Output the (X, Y) coordinate of the center of the cell containing the given text.  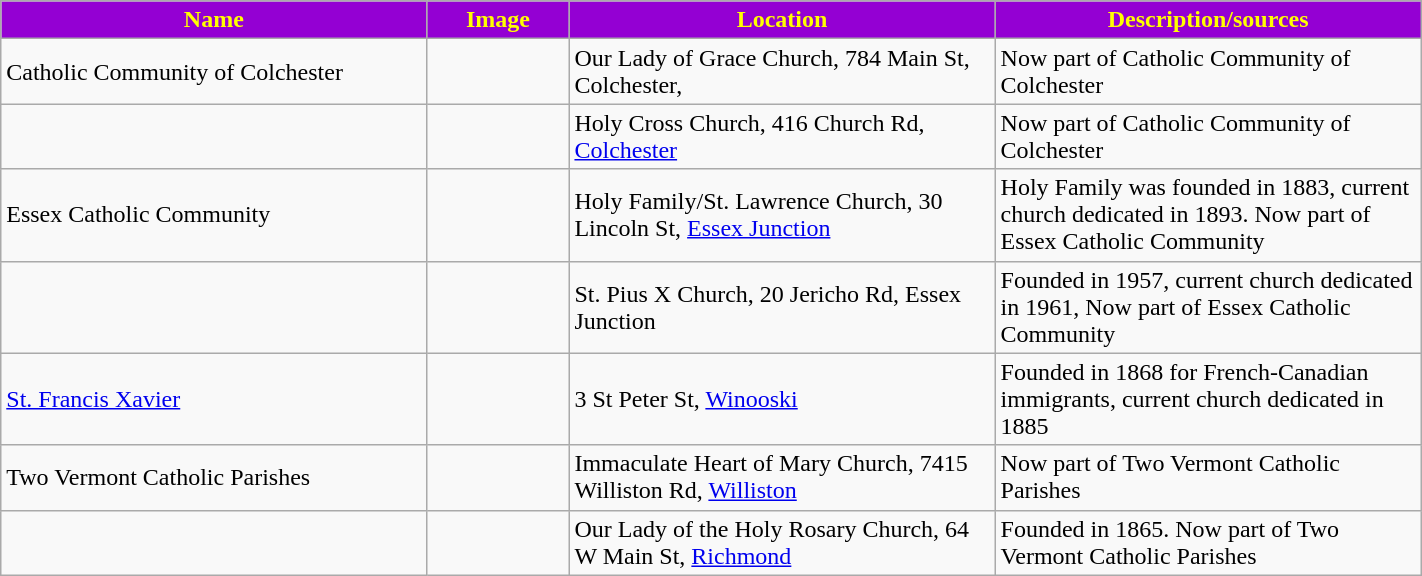
Catholic Community of Colchester (214, 72)
Two Vermont Catholic Parishes (214, 478)
Location (782, 20)
Founded in 1865. Now part of Two Vermont Catholic Parishes (1208, 542)
Our Lady of the Holy Rosary Church, 64 W Main St, Richmond (782, 542)
Now part of Two Vermont Catholic Parishes (1208, 478)
Founded in 1957, current church dedicated in 1961, Now part of Essex Catholic Community (1208, 307)
3 St Peter St, Winooski (782, 399)
Holy Cross Church, 416 Church Rd, Colchester (782, 136)
Holy Family was founded in 1883, current church dedicated in 1893. Now part of Essex Catholic Community (1208, 215)
Essex Catholic Community (214, 215)
Holy Family/St. Lawrence Church, 30 Lincoln St, Essex Junction (782, 215)
Our Lady of Grace Church, 784 Main St, Colchester, (782, 72)
Name (214, 20)
Description/sources (1208, 20)
Founded in 1868 for French-Canadian immigrants, current church dedicated in 1885 (1208, 399)
St. Francis Xavier (214, 399)
Image (498, 20)
St. Pius X Church, 20 Jericho Rd, Essex Junction (782, 307)
Immaculate Heart of Mary Church, 7415 Williston Rd, Williston (782, 478)
